Detect which cell encompasses the target text, then output its (x, y) center coordinate. 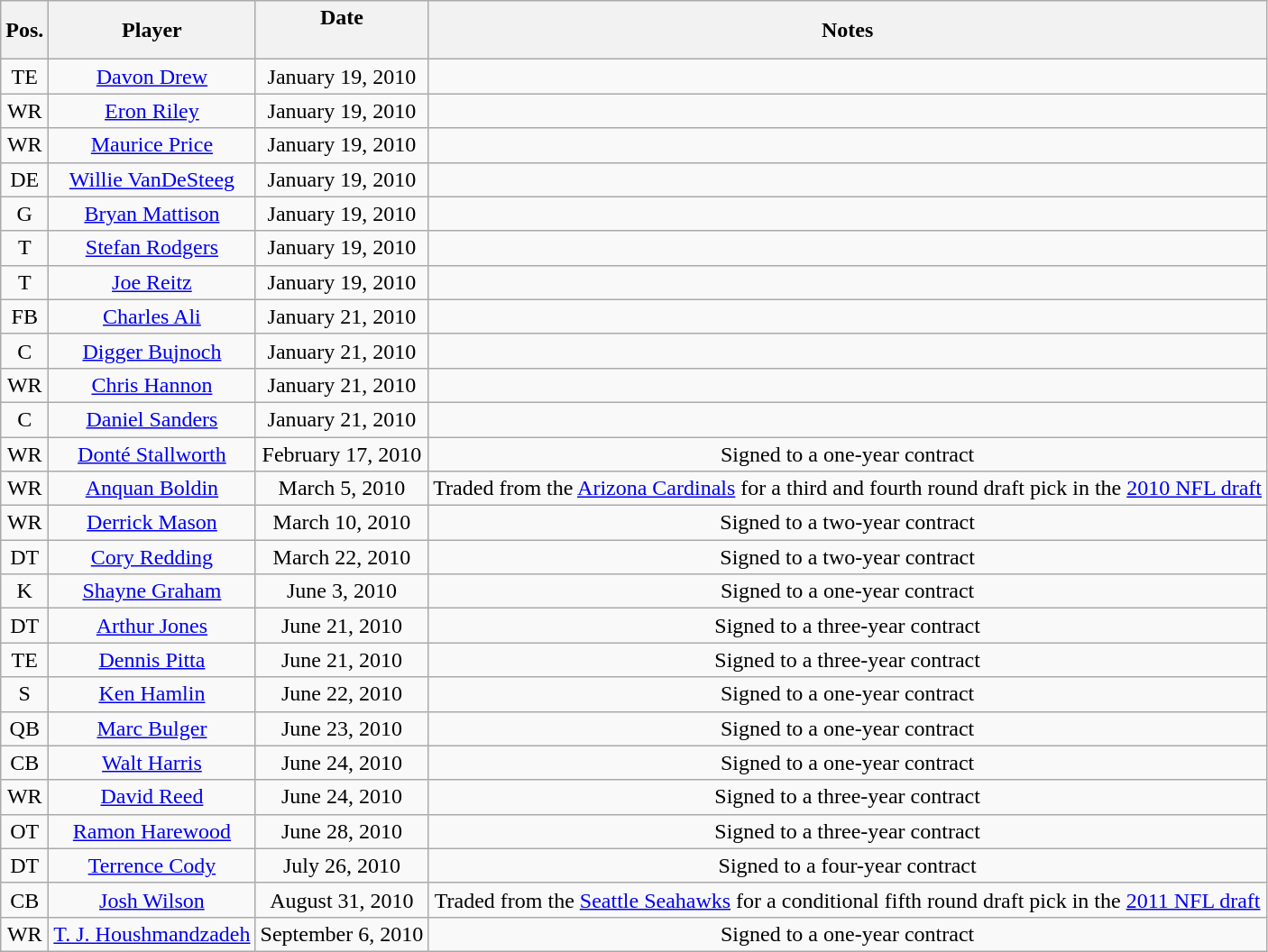
Dennis Pitta (152, 660)
Anquan Boldin (152, 489)
Donté Stallworth (152, 453)
G (25, 214)
Daniel Sanders (152, 419)
June 3, 2010 (342, 591)
Derrick Mason (152, 523)
T. J. Houshmandzadeh (152, 934)
Chris Hannon (152, 385)
February 17, 2010 (342, 453)
DE (25, 179)
Date (342, 31)
FB (25, 316)
March 5, 2010 (342, 489)
Terrence Cody (152, 865)
July 26, 2010 (342, 865)
Notes (848, 31)
Ken Hamlin (152, 694)
August 31, 2010 (342, 900)
Arthur Jones (152, 626)
Pos. (25, 31)
Davon Drew (152, 77)
QB (25, 728)
Ramon Harewood (152, 831)
Stefan Rodgers (152, 248)
Willie VanDeSteeg (152, 179)
Traded from the Arizona Cardinals for a third and fourth round draft pick in the 2010 NFL draft (848, 489)
Walt Harris (152, 763)
March 22, 2010 (342, 557)
Signed to a four-year contract (848, 865)
Digger Bujnoch (152, 351)
Cory Redding (152, 557)
David Reed (152, 797)
June 28, 2010 (342, 831)
March 10, 2010 (342, 523)
Joe Reitz (152, 282)
June 22, 2010 (342, 694)
Player (152, 31)
Maurice Price (152, 145)
OT (25, 831)
September 6, 2010 (342, 934)
K (25, 591)
Traded from the Seattle Seahawks for a conditional fifth round draft pick in the 2011 NFL draft (848, 900)
June 23, 2010 (342, 728)
Josh Wilson (152, 900)
S (25, 694)
Eron Riley (152, 111)
Bryan Mattison (152, 214)
Charles Ali (152, 316)
Shayne Graham (152, 591)
Marc Bulger (152, 728)
